Output the (X, Y) coordinate of the center of the cell containing the given text.  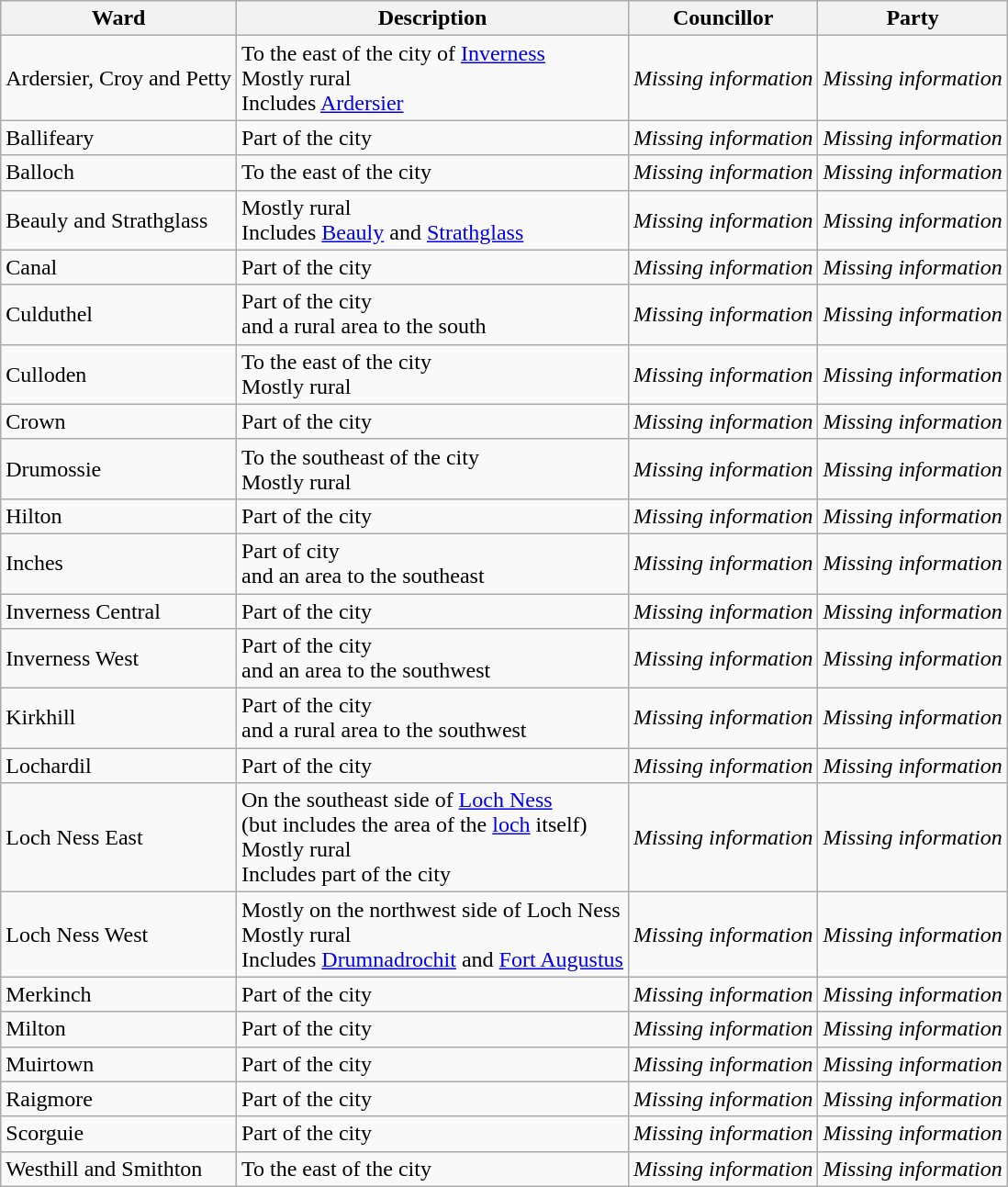
Inches (119, 564)
Westhill and Smithton (119, 1169)
Councillor (722, 18)
Description (431, 18)
Ward (119, 18)
Loch Ness East (119, 837)
To the southeast of the city Mostly rural (431, 468)
Canal (119, 267)
Mostly on the northwest side of Loch Ness Mostly rural Includes Drumnadrochit and Fort Augustus (431, 935)
Part of the city and a rural area to the southwest (431, 718)
Ballifeary (119, 138)
To the east of the city of Inverness Mostly rural Includes Ardersier (431, 78)
Culduthel (119, 314)
Inverness West (119, 659)
Mostly rural Includes Beauly and Strathglass (431, 220)
Part of the city and an area to the southwest (431, 659)
Inverness Central (119, 610)
Drumossie (119, 468)
Hilton (119, 516)
Lochardil (119, 766)
Kirkhill (119, 718)
Raigmore (119, 1099)
Muirtown (119, 1064)
Party (913, 18)
Loch Ness West (119, 935)
Balloch (119, 173)
Scorguie (119, 1134)
Merkinch (119, 994)
Crown (119, 421)
To the east of the city Mostly rural (431, 375)
Part of the city and a rural area to the south (431, 314)
Ardersier, Croy and Petty (119, 78)
On the southeast side of Loch Ness (but includes the area of the loch itself) Mostly rural Includes part of the city (431, 837)
Culloden (119, 375)
Part of city and an area to the southeast (431, 564)
Beauly and Strathglass (119, 220)
Milton (119, 1029)
